Detect which cell encompasses the target text, then output its [X, Y] center coordinate. 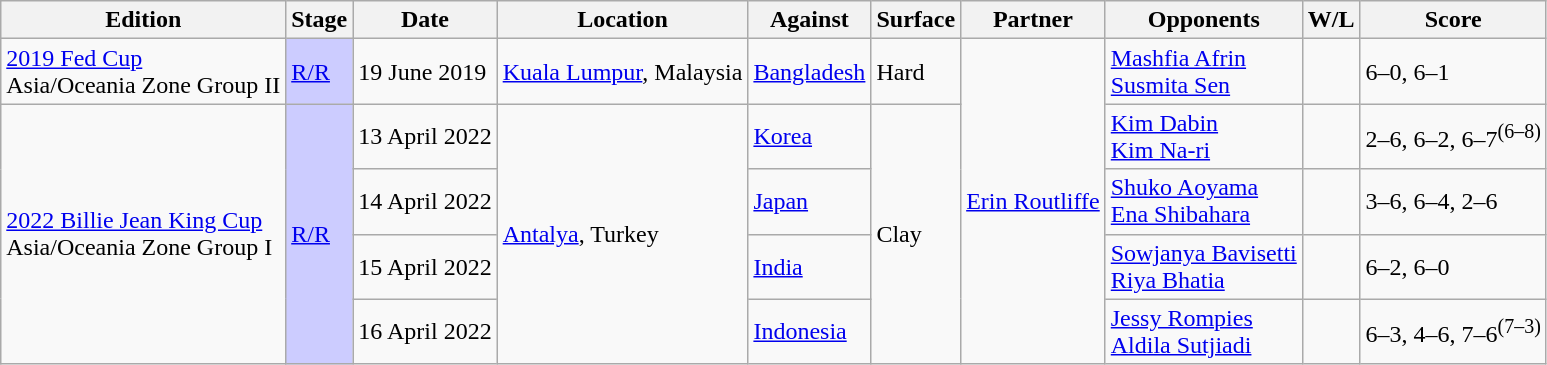
6–2, 6–0 [1453, 266]
19 June 2019 [425, 72]
2022 Billie Jean King Cup Asia/Oceania Zone Group I [144, 234]
Date [425, 20]
Erin Routliffe [1034, 202]
Kuala Lumpur, Malaysia [622, 72]
Location [622, 20]
Score [1453, 20]
Surface [916, 20]
Sowjanya Bavisetti Riya Bhatia [1204, 266]
India [810, 266]
W/L [1331, 20]
Mashfia Afrin Susmita Sen [1204, 72]
3–6, 6–4, 2–6 [1453, 202]
Hard [916, 72]
Japan [810, 202]
Against [810, 20]
Indonesia [810, 332]
14 April 2022 [425, 202]
16 April 2022 [425, 332]
2–6, 6–2, 6–7(6–8) [1453, 136]
6–0, 6–1 [1453, 72]
Partner [1034, 20]
Antalya, Turkey [622, 234]
Edition [144, 20]
13 April 2022 [425, 136]
Opponents [1204, 20]
Korea [810, 136]
15 April 2022 [425, 266]
6–3, 4–6, 7–6(7–3) [1453, 332]
Stage [320, 20]
2019 Fed Cup Asia/Oceania Zone Group II [144, 72]
Bangladesh [810, 72]
Shuko Aoyama Ena Shibahara [1204, 202]
Kim Dabin Kim Na-ri [1204, 136]
Clay [916, 234]
Jessy Rompies Aldila Sutjiadi [1204, 332]
